Extract the (X, Y) coordinate from the center of the cell holding the provided text.  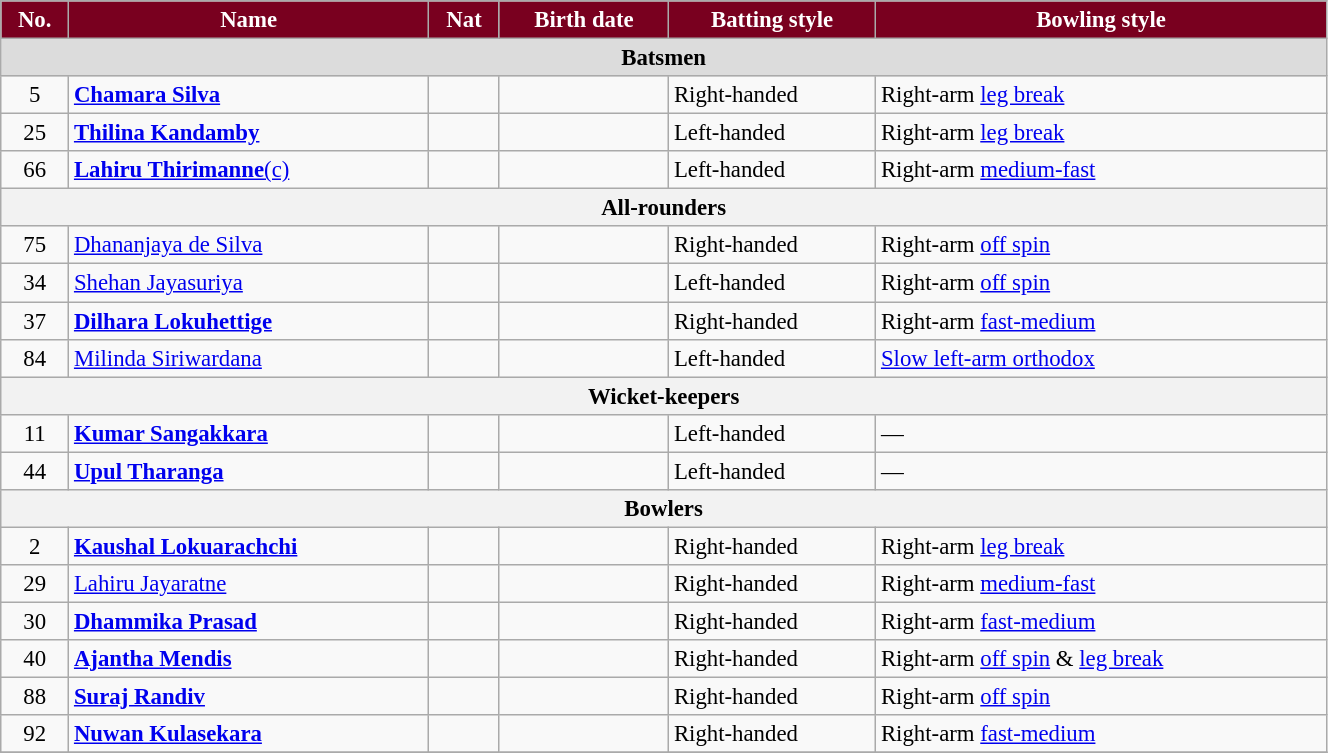
29 (35, 584)
Lahiru Jayaratne (249, 584)
Ajantha Mendis (249, 659)
Shehan Jayasuriya (249, 283)
34 (35, 283)
88 (35, 697)
30 (35, 621)
Wicket-keepers (664, 396)
84 (35, 358)
Kumar Sangakkara (249, 433)
44 (35, 471)
Bowlers (664, 509)
25 (35, 133)
Dhananjaya de Silva (249, 245)
2 (35, 546)
92 (35, 734)
Slow left-arm orthodox (1102, 358)
40 (35, 659)
Chamara Silva (249, 95)
66 (35, 170)
No. (35, 20)
Thilina Kandamby (249, 133)
Bowling style (1102, 20)
Batting style (772, 20)
Nat (464, 20)
5 (35, 95)
Name (249, 20)
11 (35, 433)
Suraj Randiv (249, 697)
Nuwan Kulasekara (249, 734)
Dhammika Prasad (249, 621)
75 (35, 245)
Lahiru Thirimanne(c) (249, 170)
Upul Tharanga (249, 471)
37 (35, 321)
Batsmen (664, 58)
Milinda Siriwardana (249, 358)
Right-arm off spin & leg break (1102, 659)
Dilhara Lokuhettige (249, 321)
Kaushal Lokuarachchi (249, 546)
All-rounders (664, 208)
Birth date (584, 20)
